Capture the cell that displays the provided text and extract its (X, Y) central coordinate. 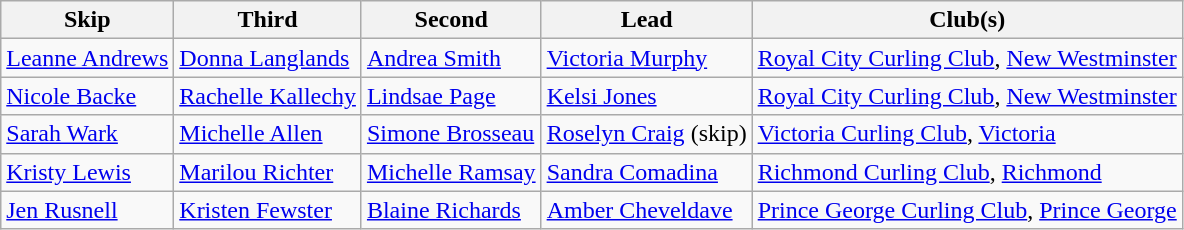
Simone Brosseau (451, 134)
Rachelle Kallechy (268, 96)
Amber Cheveldave (646, 210)
Club(s) (967, 20)
Sandra Comadina (646, 172)
Donna Langlands (268, 58)
Second (451, 20)
Third (268, 20)
Prince George Curling Club, Prince George (967, 210)
Michelle Ramsay (451, 172)
Richmond Curling Club, Richmond (967, 172)
Leanne Andrews (88, 58)
Nicole Backe (88, 96)
Blaine Richards (451, 210)
Lead (646, 20)
Victoria Curling Club, Victoria (967, 134)
Skip (88, 20)
Kristen Fewster (268, 210)
Jen Rusnell (88, 210)
Victoria Murphy (646, 58)
Lindsae Page (451, 96)
Michelle Allen (268, 134)
Kristy Lewis (88, 172)
Kelsi Jones (646, 96)
Marilou Richter (268, 172)
Andrea Smith (451, 58)
Roselyn Craig (skip) (646, 134)
Sarah Wark (88, 134)
